Search for the cell housing the specified text and yield its (x, y) center coordinate. 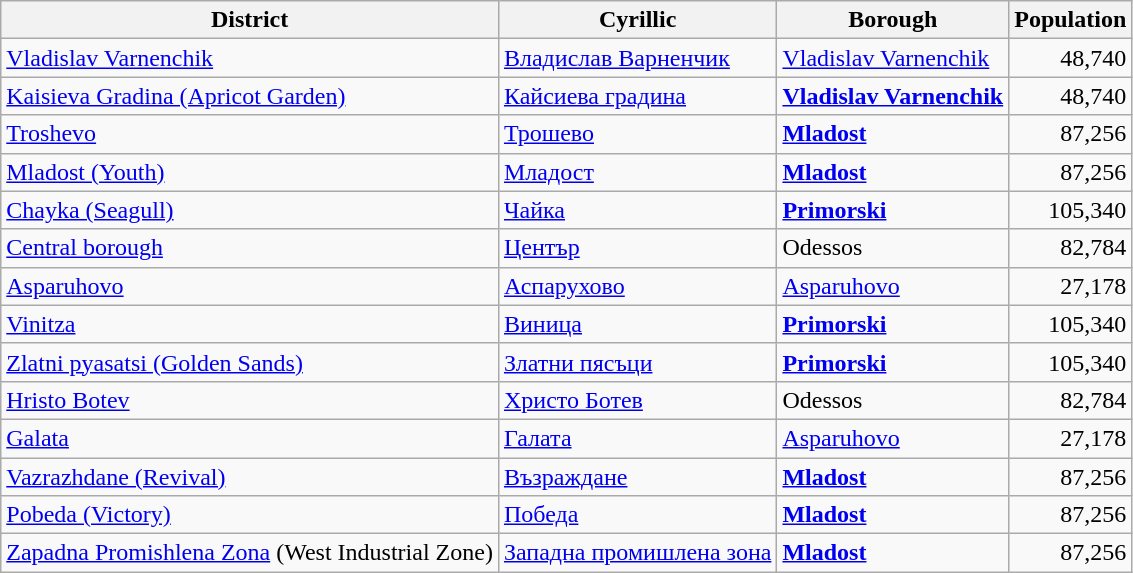
Mladost (Youth) (250, 172)
District (250, 20)
Златни пясъци (637, 362)
Младост (637, 172)
Cyrillic (637, 20)
Galata (250, 438)
Vinitza (250, 324)
Zapadna Promishlena Zona (West Industrial Zone) (250, 553)
Population (1070, 20)
Zlatni pyasatsi (Golden Sands) (250, 362)
Kaisieva Gradina (Apricot Garden) (250, 96)
Виница (637, 324)
Център (637, 248)
Западна промишлена зона (637, 553)
Pobeda (Victory) (250, 515)
Borough (893, 20)
Кайсиева градина (637, 96)
Владислав Варненчик (637, 58)
Галата (637, 438)
Чайка (637, 210)
Central borough (250, 248)
Chayka (Seagull) (250, 210)
Troshevo (250, 134)
Vazrazhdane (Revival) (250, 477)
Възраждане (637, 477)
Победа (637, 515)
Трошево (637, 134)
Христо Ботев (637, 400)
Hristo Botev (250, 400)
Аспарухово (637, 286)
